Scan for the cell matching the given text and deliver its (x, y) coordinate at center. 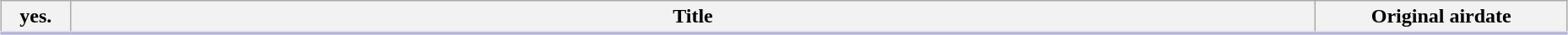
Title (693, 17)
yes. (35, 17)
Original airdate (1441, 17)
